Output the (x, y) coordinate of the center of the cell containing the given text.  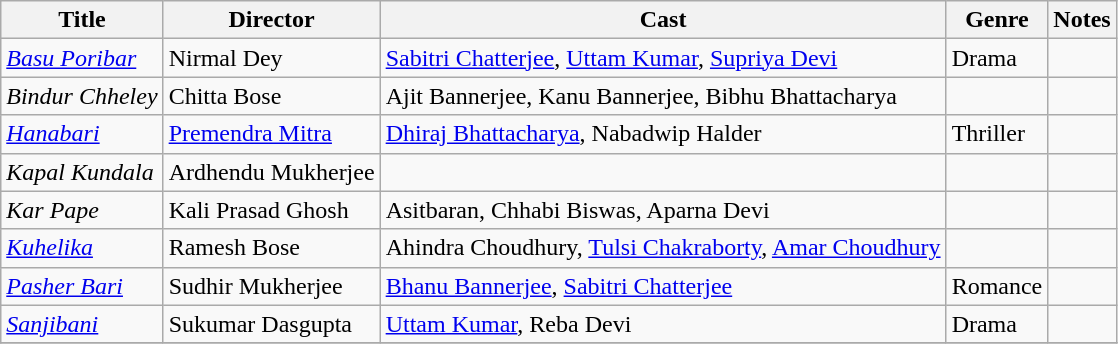
Notes (1082, 20)
Sudhir Mukherjee (272, 286)
Kar Pape (82, 210)
Kuhelika (82, 248)
Hanabari (82, 134)
Premendra Mitra (272, 134)
Romance (997, 286)
Cast (663, 20)
Title (82, 20)
Nirmal Dey (272, 58)
Ahindra Choudhury, Tulsi Chakraborty, Amar Choudhury (663, 248)
Bhanu Bannerjee, Sabitri Chatterjee (663, 286)
Sanjibani (82, 324)
Asitbaran, Chhabi Biswas, Aparna Devi (663, 210)
Ardhendu Mukherjee (272, 172)
Bindur Chheley (82, 96)
Sukumar Dasgupta (272, 324)
Chitta Bose (272, 96)
Uttam Kumar, Reba Devi (663, 324)
Ajit Bannerjee, Kanu Bannerjee, Bibhu Bhattacharya (663, 96)
Ramesh Bose (272, 248)
Basu Poribar (82, 58)
Genre (997, 20)
Kapal Kundala (82, 172)
Dhiraj Bhattacharya, Nabadwip Halder (663, 134)
Director (272, 20)
Sabitri Chatterjee, Uttam Kumar, Supriya Devi (663, 58)
Kali Prasad Ghosh (272, 210)
Pasher Bari (82, 286)
Thriller (997, 134)
